Capture the cell that displays the provided text and extract its (x, y) central coordinate. 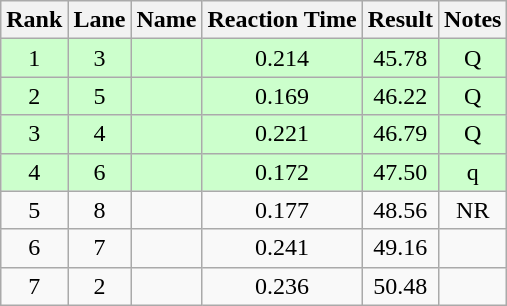
0.177 (282, 210)
Notes (473, 20)
Rank (34, 20)
48.56 (400, 210)
Result (400, 20)
q (473, 172)
1 (34, 58)
47.50 (400, 172)
Reaction Time (282, 20)
Name (166, 20)
45.78 (400, 58)
46.79 (400, 134)
0.172 (282, 172)
8 (100, 210)
0.241 (282, 248)
0.169 (282, 96)
0.236 (282, 286)
Lane (100, 20)
0.221 (282, 134)
0.214 (282, 58)
49.16 (400, 248)
50.48 (400, 286)
NR (473, 210)
46.22 (400, 96)
